From the cell containing the given text, extract its center point as [x, y] coordinate. 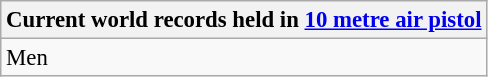
Men [244, 58]
Current world records held in 10 metre air pistol [244, 20]
